Scan for the cell matching the given text and deliver its (X, Y) coordinate at center. 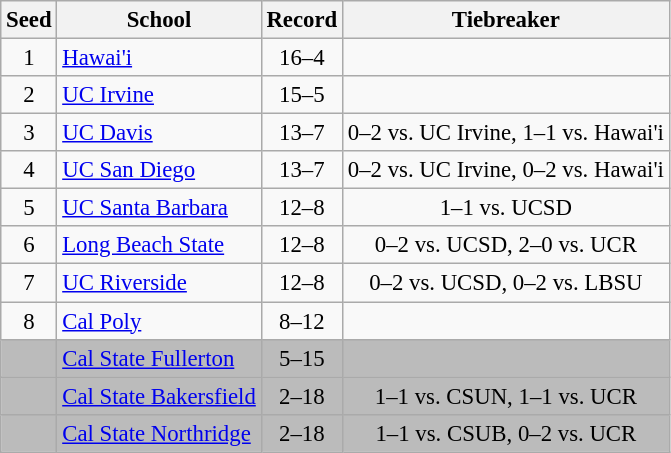
Tiebreaker (506, 20)
Long Beach State (159, 245)
Cal State Bakersfield (159, 396)
1–1 vs. CSUN, 1–1 vs. UCR (506, 396)
8–12 (302, 321)
3 (29, 133)
Cal Poly (159, 321)
0–2 vs. UC Irvine, 0–2 vs. Hawai'i (506, 170)
0–2 vs. UCSD, 0–2 vs. LBSU (506, 283)
1–1 vs. UCSD (506, 208)
UC Santa Barbara (159, 208)
Record (302, 20)
School (159, 20)
Hawai'i (159, 58)
16–4 (302, 58)
6 (29, 245)
UC Davis (159, 133)
Cal State Fullerton (159, 358)
Cal State Northridge (159, 433)
0–2 vs. UCSD, 2–0 vs. UCR (506, 245)
8 (29, 321)
0–2 vs. UC Irvine, 1–1 vs. Hawai'i (506, 133)
5 (29, 208)
UC Irvine (159, 95)
5–15 (302, 358)
1–1 vs. CSUB, 0–2 vs. UCR (506, 433)
UC San Diego (159, 170)
15–5 (302, 95)
2 (29, 95)
7 (29, 283)
1 (29, 58)
UC Riverside (159, 283)
4 (29, 170)
Seed (29, 20)
